Pinpoint the cell where the given text exists, returning its (x, y) midpoint coordinate. 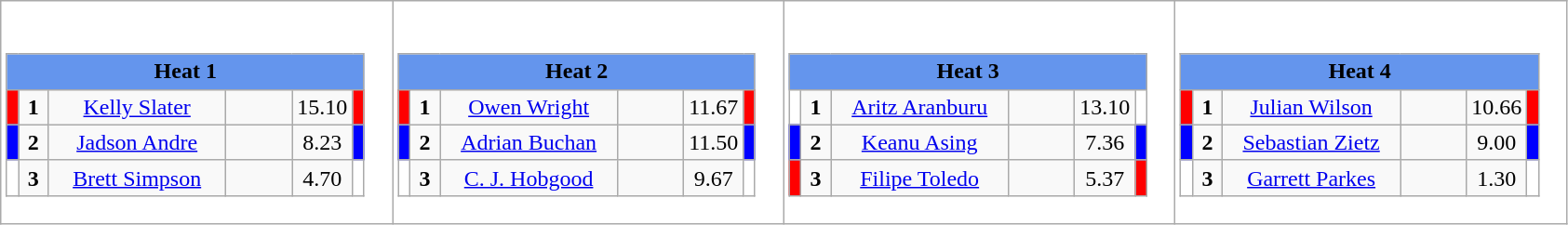
Heat 2 1 Owen Wright 11.67 2 Adrian Buchan 11.50 3 C. J. Hobgood 9.67 (588, 112)
11.50 (714, 142)
Keanu Asing (919, 142)
11.67 (714, 107)
Adrian Buchan (529, 142)
4.70 (322, 178)
5.37 (1106, 178)
8.23 (322, 142)
Heat 4 (1360, 72)
10.66 (1496, 107)
Heat 3 (968, 72)
Owen Wright (529, 107)
Heat 4 1 Julian Wilson 10.66 2 Sebastian Zietz 9.00 3 Garrett Parkes 1.30 (1372, 112)
Garrett Parkes (1312, 178)
1.30 (1496, 178)
9.00 (1496, 142)
Brett Simpson (138, 178)
Jadson Andre (138, 142)
Aritz Aranburu (919, 107)
Heat 1 (185, 72)
C. J. Hobgood (529, 178)
Sebastian Zietz (1312, 142)
Heat 1 1 Kelly Slater 15.10 2 Jadson Andre 8.23 3 Brett Simpson 4.70 (197, 112)
Julian Wilson (1312, 107)
7.36 (1106, 142)
Heat 2 (577, 72)
13.10 (1106, 107)
15.10 (322, 107)
Heat 3 1 Aritz Aranburu 13.10 2 Keanu Asing 7.36 3 Filipe Toledo 5.37 (979, 112)
Filipe Toledo (919, 178)
Kelly Slater (138, 107)
9.67 (714, 178)
